Pinpoint the cell where the given text exists, returning its (x, y) midpoint coordinate. 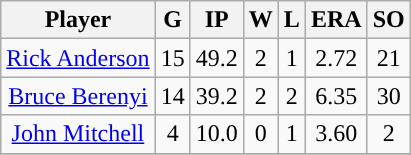
30 (388, 96)
IP (216, 20)
SO (388, 20)
49.2 (216, 58)
14 (172, 96)
2.72 (336, 58)
W (260, 20)
10.0 (216, 134)
6.35 (336, 96)
39.2 (216, 96)
John Mitchell (78, 134)
G (172, 20)
4 (172, 134)
ERA (336, 20)
0 (260, 134)
3.60 (336, 134)
21 (388, 58)
15 (172, 58)
L (292, 20)
Rick Anderson (78, 58)
Bruce Berenyi (78, 96)
Player (78, 20)
